Detect which cell encompasses the target text, then output its [X, Y] center coordinate. 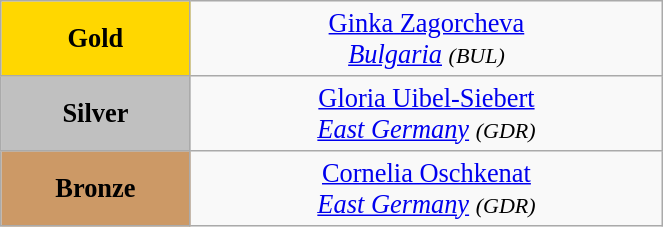
Gold [96, 38]
Gloria Uibel-SiebertEast Germany (GDR) [426, 112]
Cornelia OschkenatEast Germany (GDR) [426, 188]
Bronze [96, 188]
Silver [96, 112]
Ginka ZagorchevaBulgaria (BUL) [426, 38]
